Detect which cell encompasses the target text, then output its (x, y) center coordinate. 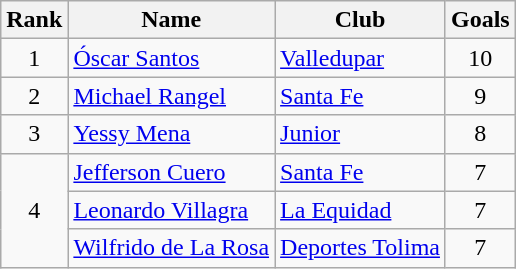
Club (360, 20)
Junior (360, 134)
Wilfrido de La Rosa (172, 248)
Goals (480, 20)
Michael Rangel (172, 96)
10 (480, 58)
4 (34, 210)
9 (480, 96)
Name (172, 20)
3 (34, 134)
8 (480, 134)
Jefferson Cuero (172, 172)
1 (34, 58)
Leonardo Villagra (172, 210)
Óscar Santos (172, 58)
Deportes Tolima (360, 248)
La Equidad (360, 210)
Valledupar (360, 58)
2 (34, 96)
Rank (34, 20)
Yessy Mena (172, 134)
